Provide the (X, Y) coordinate of the cell's center where the given text is located.  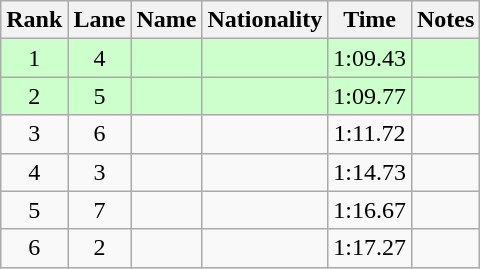
1:16.67 (370, 210)
1 (34, 58)
1:09.77 (370, 96)
Rank (34, 20)
Nationality (265, 20)
Name (166, 20)
1:17.27 (370, 248)
Lane (100, 20)
1:09.43 (370, 58)
Time (370, 20)
Notes (445, 20)
7 (100, 210)
1:11.72 (370, 134)
1:14.73 (370, 172)
